Extract the (X, Y) coordinate from the center of the cell holding the provided text.  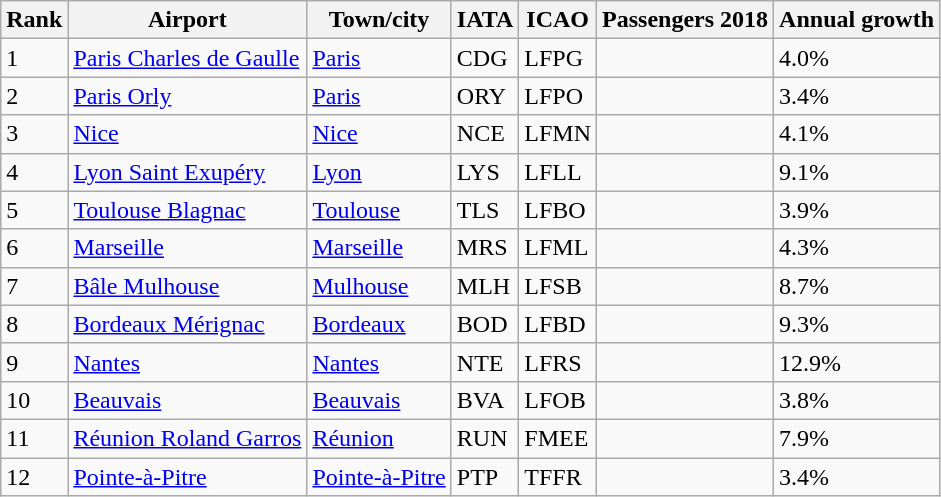
12.9% (857, 362)
4.0% (857, 58)
Bâle Mulhouse (188, 286)
5 (34, 210)
3 (34, 134)
Réunion (379, 438)
4 (34, 172)
Mulhouse (379, 286)
7 (34, 286)
Toulouse (379, 210)
10 (34, 400)
Paris Orly (188, 96)
LFPO (558, 96)
Réunion Roland Garros (188, 438)
LFPG (558, 58)
1 (34, 58)
4.3% (857, 248)
Bordeaux (379, 324)
LFOB (558, 400)
Annual growth (857, 20)
Passengers 2018 (686, 20)
LFSB (558, 286)
MRS (485, 248)
Toulouse Blagnac (188, 210)
LFBD (558, 324)
NCE (485, 134)
FMEE (558, 438)
LFBO (558, 210)
3.9% (857, 210)
LFMN (558, 134)
NTE (485, 362)
RUN (485, 438)
MLH (485, 286)
PTP (485, 477)
Paris Charles de Gaulle (188, 58)
4.1% (857, 134)
11 (34, 438)
Lyon Saint Exupéry (188, 172)
Rank (34, 20)
ICAO (558, 20)
Lyon (379, 172)
9 (34, 362)
BOD (485, 324)
12 (34, 477)
2 (34, 96)
BVA (485, 400)
8 (34, 324)
IATA (485, 20)
CDG (485, 58)
LFLL (558, 172)
6 (34, 248)
LFML (558, 248)
7.9% (857, 438)
9.3% (857, 324)
ORY (485, 96)
LYS (485, 172)
Airport (188, 20)
Bordeaux Mérignac (188, 324)
9.1% (857, 172)
LFRS (558, 362)
3.8% (857, 400)
TLS (485, 210)
TFFR (558, 477)
8.7% (857, 286)
Town/city (379, 20)
